Scan for the cell matching the given text and deliver its (x, y) coordinate at center. 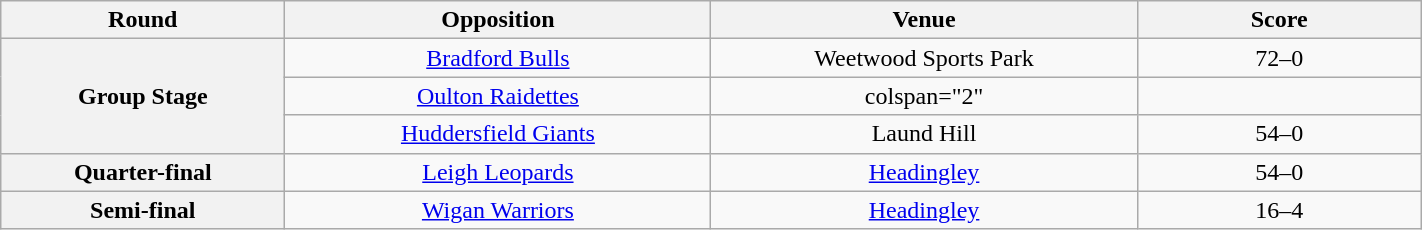
Group Stage (143, 96)
Oulton Raidettes (498, 96)
Quarter-final (143, 172)
Leigh Leopards (498, 172)
Round (143, 20)
colspan="2" (924, 96)
Opposition (498, 20)
Venue (924, 20)
Weetwood Sports Park (924, 58)
Semi-final (143, 210)
Huddersfield Giants (498, 134)
Bradford Bulls (498, 58)
16–4 (1279, 210)
Wigan Warriors (498, 210)
Score (1279, 20)
Laund Hill (924, 134)
72–0 (1279, 58)
